Search for the cell housing the specified text and yield its (x, y) center coordinate. 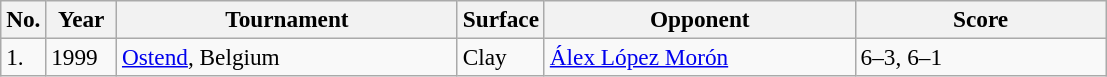
Score (980, 19)
Ostend, Belgium (288, 57)
Opponent (700, 19)
Surface (500, 19)
6–3, 6–1 (980, 57)
Álex López Morón (700, 57)
Year (82, 19)
1. (24, 57)
Tournament (288, 19)
Clay (500, 57)
1999 (82, 57)
No. (24, 19)
